For the text-containing cell, return its midpoint in (X, Y) coordinate format. 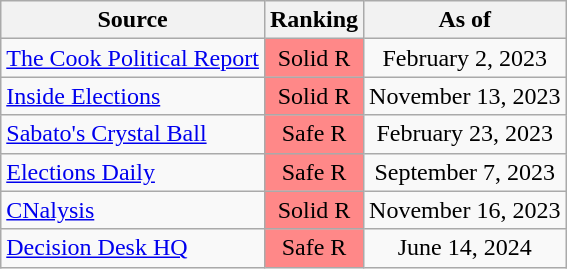
The Cook Political Report (133, 58)
Elections Daily (133, 172)
As of (465, 20)
February 2, 2023 (465, 58)
Inside Elections (133, 96)
Sabato's Crystal Ball (133, 134)
Decision Desk HQ (133, 248)
CNalysis (133, 210)
June 14, 2024 (465, 248)
November 13, 2023 (465, 96)
Source (133, 20)
Ranking (314, 20)
November 16, 2023 (465, 210)
February 23, 2023 (465, 134)
September 7, 2023 (465, 172)
